Scan for the cell matching the given text and deliver its (x, y) coordinate at center. 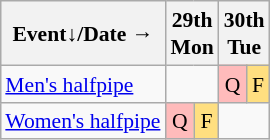
29thMon (192, 33)
Women's halfpipe (82, 120)
Men's halfpipe (82, 84)
Event↓/Date → (82, 33)
30thTue (244, 33)
